For the text-containing cell, return its midpoint in (X, Y) coordinate format. 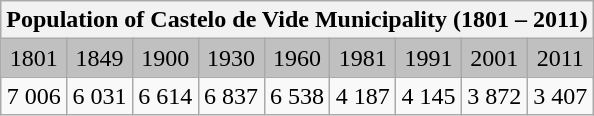
6 837 (231, 96)
3 872 (494, 96)
1960 (297, 58)
1849 (100, 58)
1981 (363, 58)
6 538 (297, 96)
1930 (231, 58)
6 614 (165, 96)
6 031 (100, 96)
2001 (494, 58)
1900 (165, 58)
1801 (34, 58)
Population of Castelo de Vide Municipality (1801 – 2011) (297, 20)
1991 (429, 58)
3 407 (560, 96)
4 187 (363, 96)
2011 (560, 58)
7 006 (34, 96)
4 145 (429, 96)
